Determine the [x, y] coordinate at the center of the cell enclosing the given text.  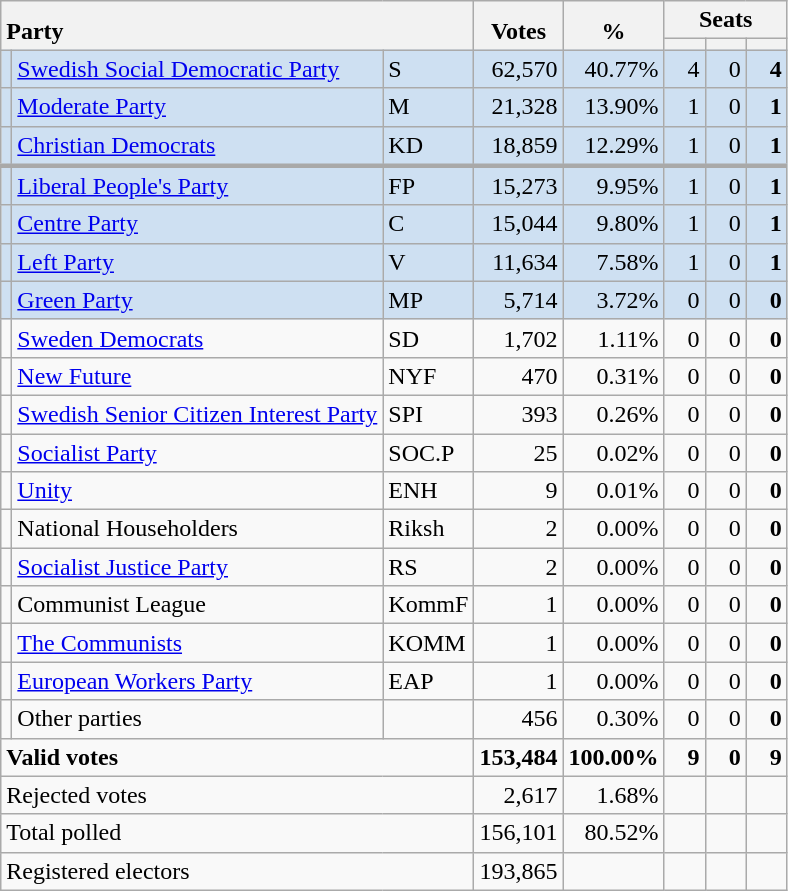
KommF [428, 605]
456 [518, 719]
Unity [198, 491]
RS [428, 567]
2,617 [518, 795]
156,101 [518, 833]
Green Party [198, 300]
Rejected votes [238, 795]
The Communists [198, 643]
EAP [428, 681]
Left Party [198, 262]
SD [428, 338]
Other parties [198, 719]
KD [428, 146]
153,484 [518, 757]
0.31% [614, 376]
Communist League [198, 605]
13.90% [614, 107]
Christian Democrats [198, 146]
Socialist Party [198, 453]
Swedish Social Democratic Party [198, 69]
C [428, 224]
% [614, 26]
Seats [726, 20]
7.58% [614, 262]
New Future [198, 376]
21,328 [518, 107]
European Workers Party [198, 681]
NYF [428, 376]
0.26% [614, 414]
3.72% [614, 300]
40.77% [614, 69]
5,714 [518, 300]
ENH [428, 491]
MP [428, 300]
1.11% [614, 338]
Votes [518, 26]
62,570 [518, 69]
15,273 [518, 186]
S [428, 69]
9.80% [614, 224]
9.95% [614, 186]
0.30% [614, 719]
National Householders [198, 529]
12.29% [614, 146]
1.68% [614, 795]
11,634 [518, 262]
SOC.P [428, 453]
393 [518, 414]
Party [238, 26]
SPI [428, 414]
Moderate Party [198, 107]
Swedish Senior Citizen Interest Party [198, 414]
Valid votes [238, 757]
M [428, 107]
Centre Party [198, 224]
Registered electors [238, 871]
0.02% [614, 453]
100.00% [614, 757]
0.01% [614, 491]
Socialist Justice Party [198, 567]
1,702 [518, 338]
18,859 [518, 146]
KOMM [428, 643]
80.52% [614, 833]
V [428, 262]
193,865 [518, 871]
Sweden Democrats [198, 338]
25 [518, 453]
Total polled [238, 833]
Riksh [428, 529]
Liberal People's Party [198, 186]
FP [428, 186]
15,044 [518, 224]
470 [518, 376]
